Identify which cell holds the provided text, then report its (X, Y) central coordinate. 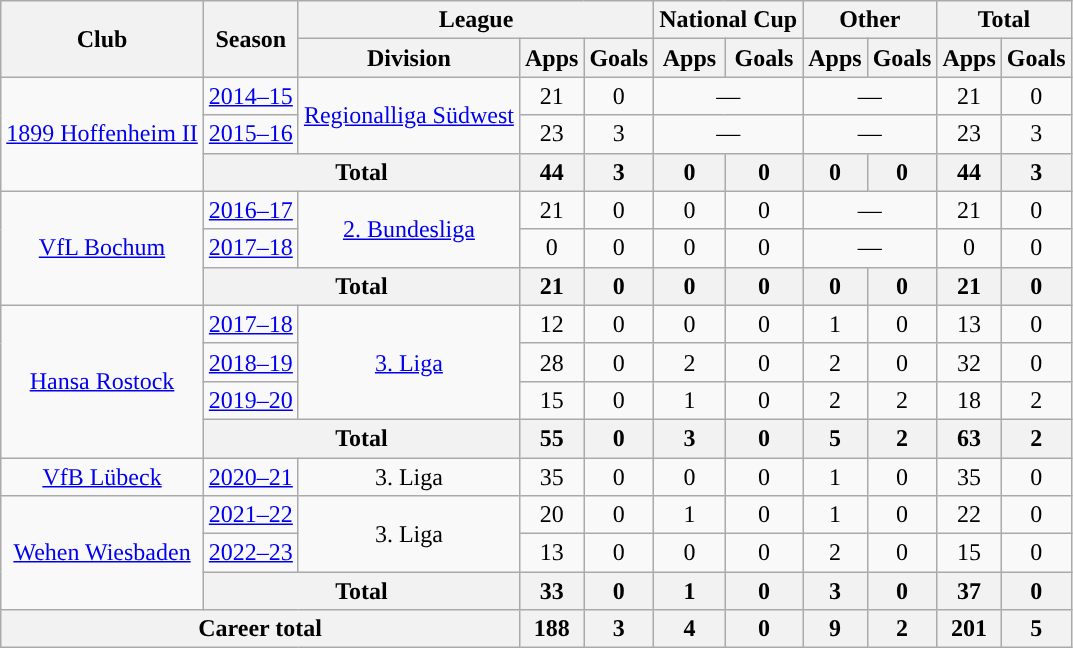
League (476, 20)
2016–17 (250, 210)
18 (969, 400)
2022–23 (250, 553)
9 (835, 629)
4 (690, 629)
201 (969, 629)
63 (969, 438)
2014–15 (250, 96)
VfL Bochum (102, 248)
Club (102, 39)
1899 Hoffenheim II (102, 134)
2019–20 (250, 400)
2. Bundesliga (408, 229)
National Cup (728, 20)
188 (551, 629)
Wehen Wiesbaden (102, 553)
12 (551, 324)
55 (551, 438)
VfB Lübeck (102, 477)
20 (551, 515)
37 (969, 591)
22 (969, 515)
28 (551, 362)
Division (408, 58)
2015–16 (250, 134)
33 (551, 591)
Hansa Rostock (102, 381)
Other (870, 20)
2021–22 (250, 515)
32 (969, 362)
2020–21 (250, 477)
2018–19 (250, 362)
Season (250, 39)
Career total (260, 629)
Regionalliga Südwest (408, 115)
